Determine the (x, y) coordinate at the center of the cell enclosing the given text.  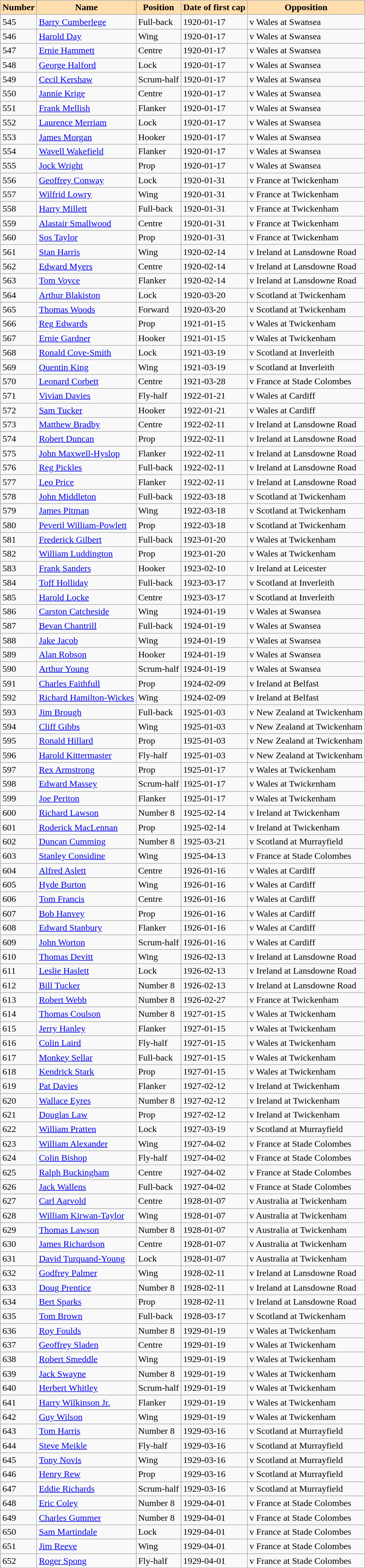
Ralph Buckingham (86, 1172)
652 (19, 1561)
634 (19, 1302)
587 (19, 626)
v Ireland at Leicester (306, 568)
558 (19, 209)
Carston Catcheside (86, 611)
Barry Cumberlege (86, 22)
578 (19, 496)
Henry Rew (86, 1474)
572 (19, 410)
629 (19, 1230)
1928-03-17 (214, 1316)
637 (19, 1345)
1927-03-19 (214, 1129)
Laurence Merriam (86, 122)
613 (19, 1000)
Bevan Chantrill (86, 626)
1925-03-21 (214, 841)
590 (19, 669)
555 (19, 165)
Leonard Corbett (86, 381)
556 (19, 180)
Harry Millett (86, 209)
Bob Hanvey (86, 914)
Alan Robson (86, 655)
610 (19, 957)
Steve Meikle (86, 1446)
550 (19, 94)
Pat Davies (86, 1086)
631 (19, 1259)
Tony Novis (86, 1460)
Harry Wilkinson Jr. (86, 1403)
Jim Reeve (86, 1546)
Number (19, 8)
David Turquand-Young (86, 1259)
561 (19, 252)
643 (19, 1431)
589 (19, 655)
549 (19, 79)
547 (19, 51)
Jim Brough (86, 712)
Edward Myers (86, 266)
575 (19, 453)
597 (19, 770)
Wavell Wakefield (86, 151)
Robert Duncan (86, 439)
651 (19, 1546)
Peveril William-Powlett (86, 525)
Roger Spong (86, 1561)
Sos Taylor (86, 238)
616 (19, 1043)
Thomas Coulson (86, 1014)
William Luddington (86, 554)
567 (19, 338)
Ernie Hammett (86, 51)
614 (19, 1014)
Opposition (306, 8)
585 (19, 597)
592 (19, 698)
Herbert Whitley (86, 1388)
Eric Coley (86, 1503)
607 (19, 914)
Charles Faithfull (86, 683)
582 (19, 554)
602 (19, 841)
568 (19, 353)
Edward Stanbury (86, 928)
Robert Smeddle (86, 1359)
Colin Bishop (86, 1158)
Carl Aarvold (86, 1201)
640 (19, 1388)
559 (19, 223)
641 (19, 1403)
600 (19, 813)
Bert Sparks (86, 1302)
Charles Gummer (86, 1517)
574 (19, 439)
Joe Periton (86, 798)
586 (19, 611)
Leo Price (86, 482)
Cliff Gibbs (86, 727)
1923-02-10 (214, 568)
563 (19, 281)
638 (19, 1359)
606 (19, 899)
565 (19, 309)
Godfrey Palmer (86, 1273)
594 (19, 727)
623 (19, 1144)
Guy Wilson (86, 1417)
644 (19, 1446)
560 (19, 238)
576 (19, 468)
548 (19, 65)
Sam Martindale (86, 1532)
596 (19, 755)
636 (19, 1330)
626 (19, 1187)
619 (19, 1086)
552 (19, 122)
557 (19, 195)
625 (19, 1172)
Tom Francis (86, 899)
621 (19, 1115)
Matthew Bradby (86, 425)
Rex Armstrong (86, 770)
Quentin King (86, 367)
Wilfrid Lowry (86, 195)
Jack Swayne (86, 1374)
571 (19, 396)
Toff Holliday (86, 583)
564 (19, 295)
570 (19, 381)
599 (19, 798)
593 (19, 712)
Tom Voyce (86, 281)
James Morgan (86, 137)
James Pitman (86, 511)
Leslie Haslett (86, 971)
Sam Tucker (86, 410)
598 (19, 784)
Date of first cap (214, 8)
603 (19, 856)
Harold Kittermaster (86, 755)
569 (19, 367)
Stan Harris (86, 252)
1921-03-28 (214, 381)
Bill Tucker (86, 985)
608 (19, 928)
John Worton (86, 942)
Vivian Davies (86, 396)
624 (19, 1158)
615 (19, 1028)
591 (19, 683)
581 (19, 540)
628 (19, 1215)
1925-04-13 (214, 856)
617 (19, 1057)
Ronald Cove-Smith (86, 353)
Harold Day (86, 36)
William Pratten (86, 1129)
Richard Lawson (86, 813)
Ronald Hillard (86, 741)
Douglas Law (86, 1115)
588 (19, 640)
Jack Wallens (86, 1187)
Frank Mellish (86, 108)
Arthur Blakiston (86, 295)
Wallace Eyres (86, 1101)
632 (19, 1273)
546 (19, 36)
Geoffrey Sladen (86, 1345)
554 (19, 151)
650 (19, 1532)
Jannie Krige (86, 94)
Roy Foulds (86, 1330)
595 (19, 741)
Thomas Lawson (86, 1230)
Harold Locke (86, 597)
580 (19, 525)
647 (19, 1489)
Alastair Smallwood (86, 223)
611 (19, 971)
645 (19, 1460)
Eddie Richards (86, 1489)
646 (19, 1474)
Stanley Considine (86, 856)
633 (19, 1287)
551 (19, 108)
George Halford (86, 65)
583 (19, 568)
Jerry Hanley (86, 1028)
Tom Brown (86, 1316)
Reg Edwards (86, 324)
Roderick MacLennan (86, 827)
642 (19, 1417)
648 (19, 1503)
612 (19, 985)
622 (19, 1129)
William Kirwan-Taylor (86, 1215)
Robert Webb (86, 1000)
Tom Harris (86, 1431)
Arthur Young (86, 669)
Duncan Cumming (86, 841)
Colin Laird (86, 1043)
Kendrick Stark (86, 1072)
Reg Pickles (86, 468)
609 (19, 942)
Geoffrey Conway (86, 180)
604 (19, 870)
627 (19, 1201)
577 (19, 482)
601 (19, 827)
Frederick Gilbert (86, 540)
John Middleton (86, 496)
1926-02-27 (214, 1000)
553 (19, 137)
Cecil Kershaw (86, 79)
Doug Prentice (86, 1287)
649 (19, 1517)
630 (19, 1244)
Hyde Burton (86, 885)
Forward (159, 309)
Jock Wright (86, 165)
Frank Sanders (86, 568)
Ernie Gardner (86, 338)
Thomas Devitt (86, 957)
620 (19, 1101)
John Maxwell-Hyslop (86, 453)
566 (19, 324)
Jake Jacob (86, 640)
545 (19, 22)
Edward Massey (86, 784)
Alfred Aslett (86, 870)
635 (19, 1316)
584 (19, 583)
Position (159, 8)
Name (86, 8)
605 (19, 885)
573 (19, 425)
Richard Hamilton-Wickes (86, 698)
562 (19, 266)
William Alexander (86, 1144)
579 (19, 511)
Thomas Woods (86, 309)
James Richardson (86, 1244)
618 (19, 1072)
639 (19, 1374)
Monkey Sellar (86, 1057)
